Capture the cell that displays the provided text and extract its [x, y] central coordinate. 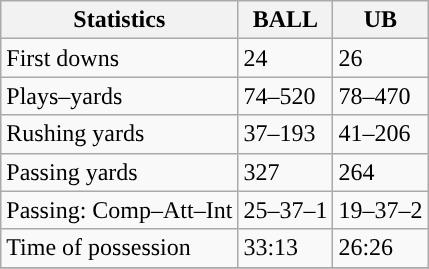
Statistics [120, 20]
Passing: Comp–Att–Int [120, 210]
UB [380, 20]
37–193 [286, 134]
327 [286, 172]
19–37–2 [380, 210]
74–520 [286, 96]
Passing yards [120, 172]
264 [380, 172]
Rushing yards [120, 134]
26 [380, 58]
78–470 [380, 96]
25–37–1 [286, 210]
26:26 [380, 248]
33:13 [286, 248]
First downs [120, 58]
Time of possession [120, 248]
Plays–yards [120, 96]
24 [286, 58]
BALL [286, 20]
41–206 [380, 134]
